Find where the given text appears and provide that cell's center as [X, Y] coordinate. 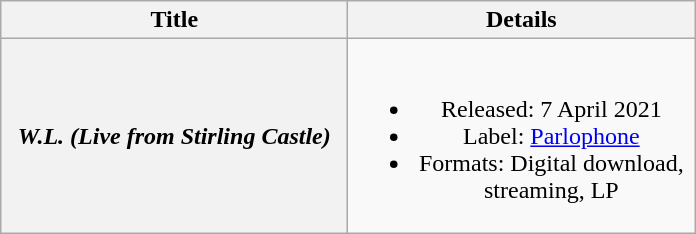
Title [174, 20]
Details [522, 20]
Released: 7 April 2021Label: ParlophoneFormats: Digital download, streaming, LP [522, 136]
W.L. (Live from Stirling Castle) [174, 136]
